Determine the [X, Y] coordinate at the center of the cell enclosing the given text.  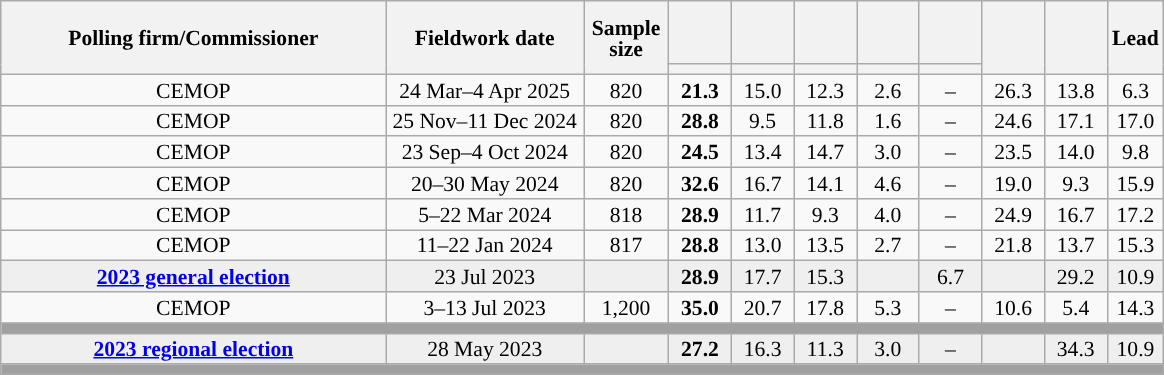
4.0 [888, 214]
13.8 [1076, 90]
14.1 [826, 184]
10.6 [1014, 308]
17.8 [826, 308]
13.0 [762, 246]
9.5 [762, 120]
Lead [1136, 38]
2.6 [888, 90]
11–22 Jan 2024 [485, 246]
3–13 Jul 2023 [485, 308]
21.3 [700, 90]
24 Mar–4 Apr 2025 [485, 90]
17.7 [762, 276]
23 Jul 2023 [485, 276]
24.9 [1014, 214]
12.3 [826, 90]
16.3 [762, 348]
11.3 [826, 348]
13.5 [826, 246]
29.2 [1076, 276]
17.2 [1136, 214]
Polling firm/Commissioner [194, 38]
Fieldwork date [485, 38]
28 May 2023 [485, 348]
1,200 [626, 308]
14.3 [1136, 308]
6.3 [1136, 90]
Sample size [626, 38]
35.0 [700, 308]
34.3 [1076, 348]
1.6 [888, 120]
5–22 Mar 2024 [485, 214]
2023 general election [194, 276]
2023 regional election [194, 348]
19.0 [1014, 184]
14.7 [826, 152]
32.6 [700, 184]
11.8 [826, 120]
13.4 [762, 152]
9.8 [1136, 152]
20.7 [762, 308]
14.0 [1076, 152]
6.7 [950, 276]
27.2 [700, 348]
23 Sep–4 Oct 2024 [485, 152]
15.0 [762, 90]
23.5 [1014, 152]
25 Nov–11 Dec 2024 [485, 120]
5.4 [1076, 308]
5.3 [888, 308]
817 [626, 246]
21.8 [1014, 246]
11.7 [762, 214]
24.5 [700, 152]
4.6 [888, 184]
20–30 May 2024 [485, 184]
17.1 [1076, 120]
2.7 [888, 246]
24.6 [1014, 120]
15.9 [1136, 184]
13.7 [1076, 246]
818 [626, 214]
17.0 [1136, 120]
26.3 [1014, 90]
